Capture the cell that displays the provided text and extract its [x, y] central coordinate. 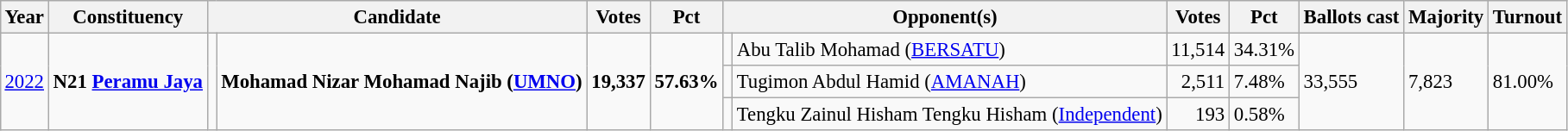
2022 [24, 81]
Mohamad Nizar Mohamad Najib (UMNO) [402, 81]
81.00% [1527, 81]
7.48% [1263, 82]
0.58% [1263, 115]
Tugimon Abdul Hamid (AMANAH) [949, 82]
Ballots cast [1351, 17]
Year [24, 17]
Turnout [1527, 17]
N21 Peramu Jaya [128, 81]
Tengku Zainul Hisham Tengku Hisham (Independent) [949, 115]
34.31% [1263, 49]
33,555 [1351, 81]
Abu Talib Mohamad (BERSATU) [949, 49]
11,514 [1198, 49]
193 [1198, 115]
Candidate [397, 17]
57.63% [687, 81]
Constituency [128, 17]
2,511 [1198, 82]
19,337 [618, 81]
Majority [1446, 17]
7,823 [1446, 81]
Opponent(s) [945, 17]
